Scan for the cell matching the given text and deliver its [x, y] coordinate at center. 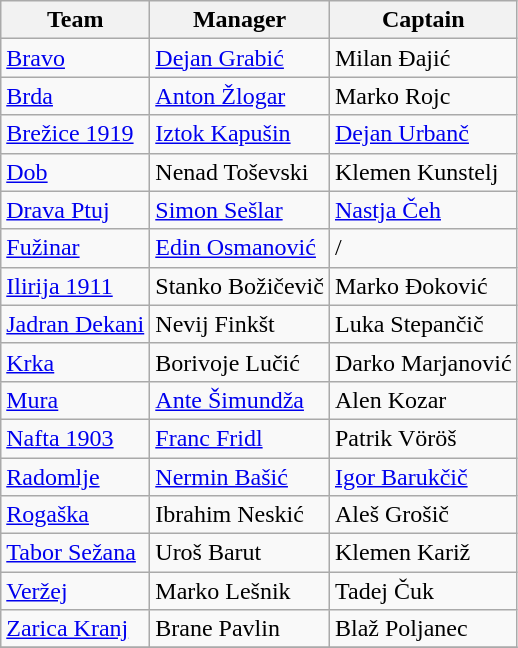
Marko Lešnik [240, 591]
Nastja Čeh [423, 210]
Brda [76, 96]
Uroš Barut [240, 553]
Iztok Kapušin [240, 134]
Ilirija 1911 [76, 286]
Dejan Urbanč [423, 134]
Klemen Kunstelj [423, 172]
Igor Barukčič [423, 477]
Edin Osmanović [240, 248]
Stanko Božičevič [240, 286]
Borivoje Lučić [240, 362]
Dejan Grabić [240, 58]
Captain [423, 20]
Jadran Dekani [76, 324]
Tabor Sežana [76, 553]
Alen Kozar [423, 400]
Nenad Toševski [240, 172]
Nafta 1903 [76, 438]
Franc Fridl [240, 438]
Zarica Kranj [76, 629]
Nevij Finkšt [240, 324]
Manager [240, 20]
Luka Stepančič [423, 324]
Ante Šimundža [240, 400]
Marko Đoković [423, 286]
Milan Đajić [423, 58]
Aleš Grošič [423, 515]
Tadej Čuk [423, 591]
Radomlje [76, 477]
/ [423, 248]
Nermin Bašić [240, 477]
Simon Sešlar [240, 210]
Anton Žlogar [240, 96]
Blaž Poljanec [423, 629]
Drava Ptuj [76, 210]
Klemen Kariž [423, 553]
Darko Marjanović [423, 362]
Ibrahim Neskić [240, 515]
Fužinar [76, 248]
Brane Pavlin [240, 629]
Krka [76, 362]
Team [76, 20]
Mura [76, 400]
Rogaška [76, 515]
Dob [76, 172]
Bravo [76, 58]
Patrik Vöröš [423, 438]
Brežice 1919 [76, 134]
Veržej [76, 591]
Marko Rojc [423, 96]
